Locate the cell with the specified text and output its (x, y) center coordinate. 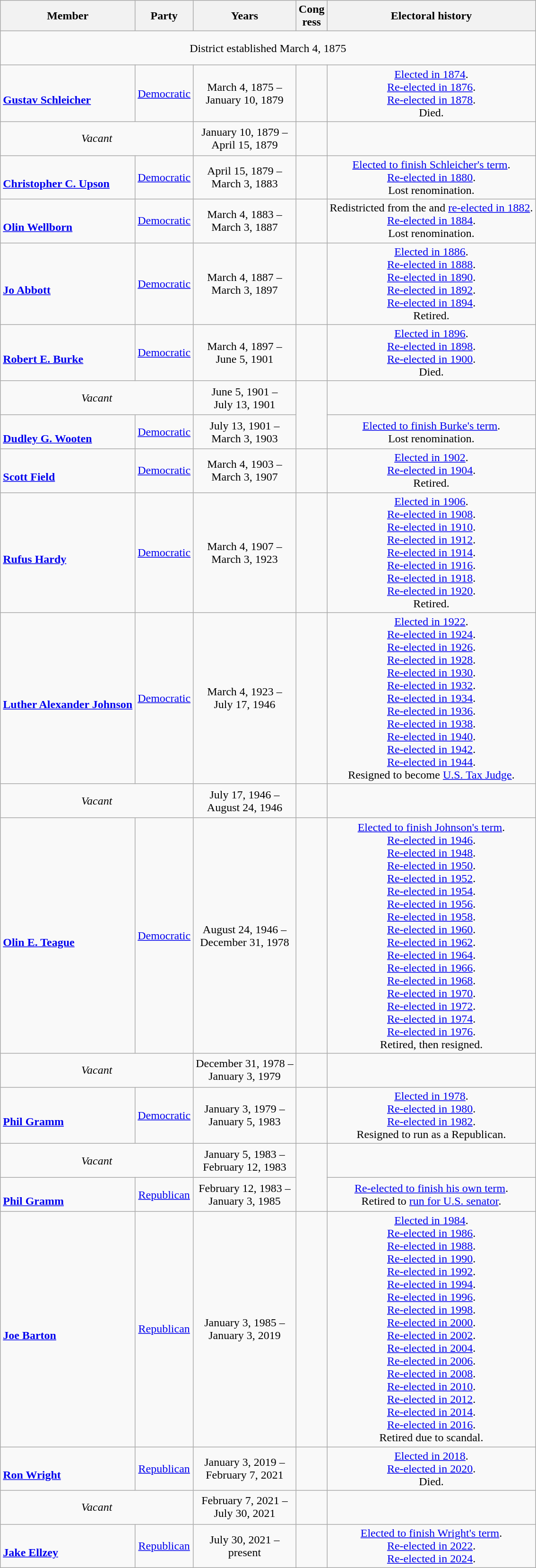
Elected in 1896.Re-elected in 1898.Re-elected in 1900.Died. (431, 353)
Dudley G. Wooten (68, 432)
Olin Wellborn (68, 221)
July 13, 1901 –March 3, 1903 (245, 432)
Gustav Schleicher (68, 94)
Elected in 1978.Re-elected in 1980.Re-elected in 1982.Resigned to run as a Republican. (431, 1115)
January 3, 1985 –January 3, 2019 (245, 1329)
Jake Ellzey (68, 1546)
Redistricted from the and re-elected in 1882.Re-elected in 1884.Lost renomination. (431, 221)
District established March 4, 1875 (268, 48)
January 10, 1879 –April 15, 1879 (245, 139)
Luther Alexander Johnson (68, 698)
Elected to finish Wright's term.Re-elected in 2022.Re-elected in 2024. (431, 1546)
February 7, 2021 –July 30, 2021 (245, 1507)
June 5, 1901 –July 13, 1901 (245, 398)
March 4, 1897 –June 5, 1901 (245, 353)
Rufus Hardy (68, 552)
Christopher C. Upson (68, 177)
August 24, 1946 –December 31, 1978 (245, 936)
January 3, 2019 –February 7, 2021 (245, 1468)
Elected in 1874.Re-elected in 1876.Re-elected in 1878.Died. (431, 94)
March 4, 1875 –January 10, 1879 (245, 94)
Elected to finish Burke's term.Lost renomination. (431, 432)
Congress (311, 16)
Jo Abbott (68, 284)
January 5, 1983 –February 12, 1983 (245, 1160)
Olin E. Teague (68, 936)
January 3, 1979 –January 5, 1983 (245, 1115)
December 31, 1978 –January 3, 1979 (245, 1070)
Party (164, 16)
March 4, 1887 –March 3, 1897 (245, 284)
Ron Wright (68, 1468)
Elected in 1902.Re-elected in 1904.Retired. (431, 471)
Elected in 1886.Re-elected in 1888.Re-elected in 1890.Re-elected in 1892.Re-elected in 1894.Retired. (431, 284)
March 4, 1883 –March 3, 1887 (245, 221)
Robert E. Burke (68, 353)
Years (245, 16)
March 4, 1923 –July 17, 1946 (245, 698)
July 17, 1946 –August 24, 1946 (245, 801)
Scott Field (68, 471)
Joe Barton (68, 1329)
Elected in 2018.Re-elected in 2020.Died. (431, 1468)
Elected to finish Schleicher's term.Re-elected in 1880.Lost renomination. (431, 177)
July 30, 2021 –present (245, 1546)
February 12, 1983 –January 3, 1985 (245, 1194)
Re-elected to finish his own term.Retired to run for U.S. senator. (431, 1194)
March 4, 1903 –March 3, 1907 (245, 471)
Electoral history (431, 16)
April 15, 1879 –March 3, 1883 (245, 177)
Member (68, 16)
March 4, 1907 –March 3, 1923 (245, 552)
